Determine the (x, y) coordinate at the center of the cell enclosing the given text.  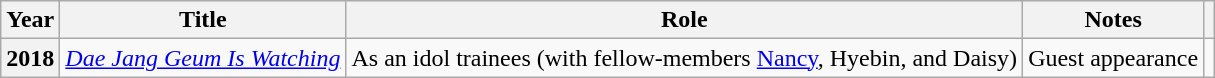
2018 (30, 58)
Role (684, 20)
Dae Jang Geum Is Watching (203, 58)
As an idol trainees (with fellow-members Nancy, Hyebin, and Daisy) (684, 58)
Notes (1114, 20)
Year (30, 20)
Guest appearance (1114, 58)
Title (203, 20)
